Provide the [X, Y] coordinate of the cell's center where the given text is located.  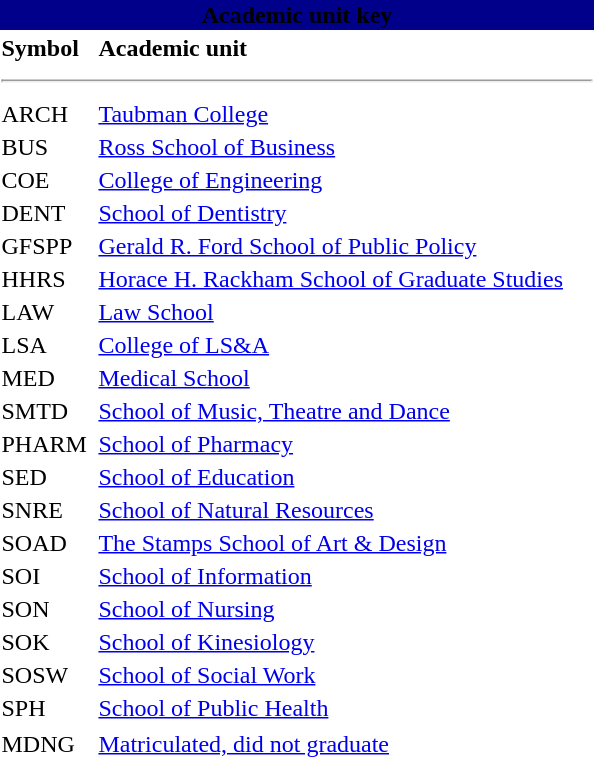
LSA [47, 345]
Academic unit [346, 48]
GFSPP [47, 246]
School of Public Health [346, 708]
School of Music, Theatre and Dance [346, 411]
SON [47, 609]
LAW [47, 312]
PHARM [47, 444]
Ross School of Business [346, 147]
Medical School [346, 378]
BUS [47, 147]
SNRE [47, 510]
SOI [47, 576]
School of Nursing [346, 609]
School of Education [346, 477]
SOSW [47, 675]
Academic unit key [297, 15]
HHRS [47, 279]
SED [47, 477]
DENT [47, 213]
College of LS&A [346, 345]
Horace H. Rackham School of Graduate Studies [346, 279]
School of Natural Resources [346, 510]
MED [47, 378]
SPH [47, 708]
SOAD [47, 543]
School of Social Work [346, 675]
Taubman College [346, 114]
College of Engineering [346, 180]
School of Kinesiology [346, 642]
School of Information [346, 576]
COE [47, 180]
SMTD [47, 411]
ARCH [47, 114]
SOK [47, 642]
The Stamps School of Art & Design [346, 543]
Symbol [47, 48]
School of Dentistry [346, 213]
Gerald R. Ford School of Public Policy [346, 246]
Law School [346, 312]
School of Pharmacy [346, 444]
